For the text-containing cell, return its midpoint in [X, Y] coordinate format. 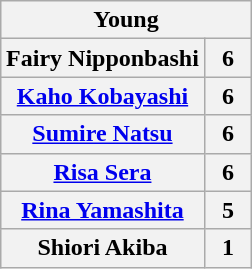
1 [228, 248]
Fairy Nipponbashi [103, 58]
Rina Yamashita [103, 210]
Young [126, 20]
5 [228, 210]
Sumire Natsu [103, 134]
Shiori Akiba [103, 248]
Kaho Kobayashi [103, 96]
Risa Sera [103, 172]
